Find where the given text appears and provide that cell's center as (X, Y) coordinate. 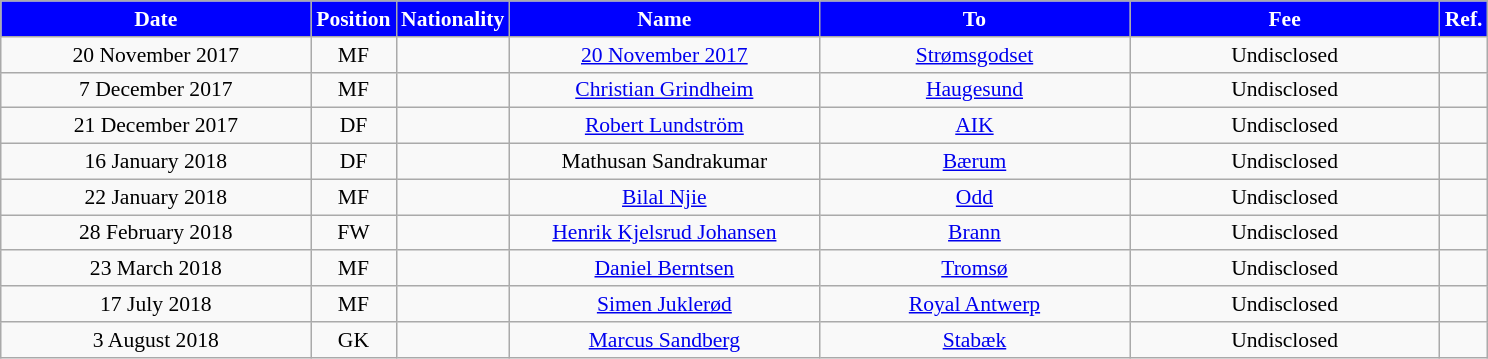
Brann (974, 233)
3 August 2018 (156, 340)
Haugesund (974, 90)
Ref. (1464, 19)
Stabæk (974, 340)
Bilal Njie (664, 197)
23 March 2018 (156, 269)
Henrik Kjelsrud Johansen (664, 233)
Mathusan Sandrakumar (664, 162)
28 February 2018 (156, 233)
17 July 2018 (156, 304)
Odd (974, 197)
Simen Juklerød (664, 304)
GK (354, 340)
7 December 2017 (156, 90)
Royal Antwerp (974, 304)
21 December 2017 (156, 126)
Tromsø (974, 269)
Position (354, 19)
AIK (974, 126)
22 January 2018 (156, 197)
Nationality (452, 19)
Daniel Berntsen (664, 269)
16 January 2018 (156, 162)
Date (156, 19)
Christian Grindheim (664, 90)
Name (664, 19)
Marcus Sandberg (664, 340)
Fee (1285, 19)
Strømsgodset (974, 55)
FW (354, 233)
To (974, 19)
Bærum (974, 162)
Robert Lundström (664, 126)
